For the text-containing cell, return its midpoint in [x, y] coordinate format. 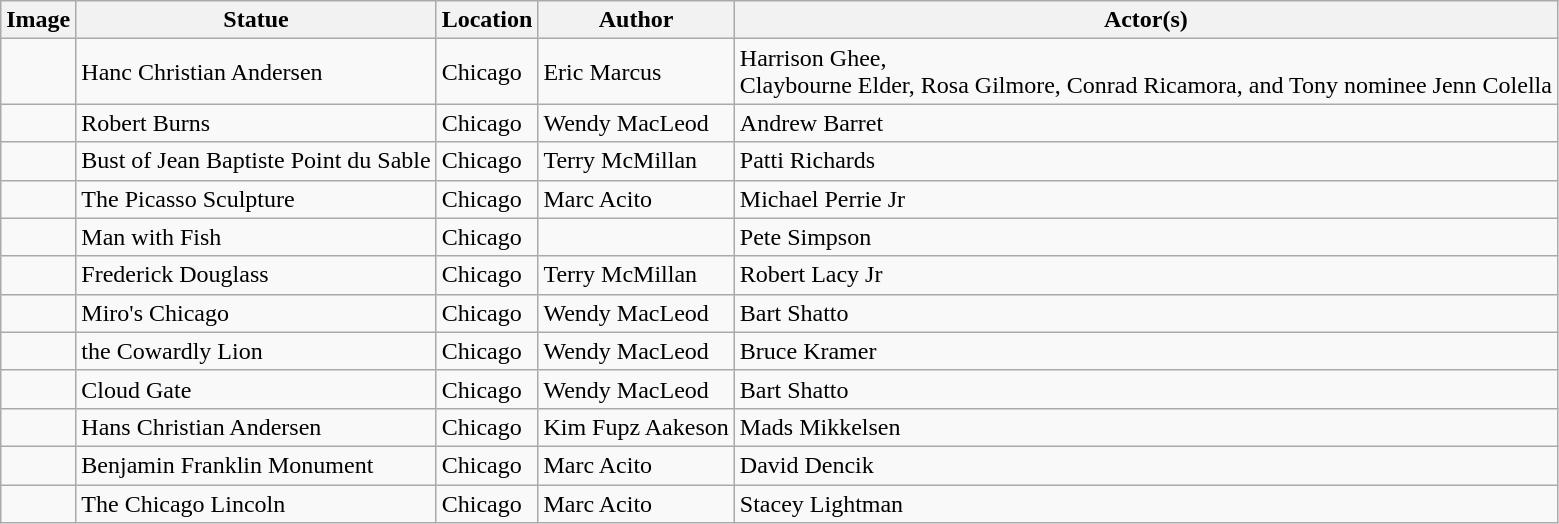
Author [636, 20]
The Chicago Lincoln [256, 503]
Patti Richards [1146, 161]
Stacey Lightman [1146, 503]
Hans Christian Andersen [256, 427]
Robert Burns [256, 123]
David Dencik [1146, 465]
Benjamin Franklin Monument [256, 465]
Robert Lacy Jr [1146, 275]
Bust of Jean Baptiste Point du Sable [256, 161]
Kim Fupz Aakeson [636, 427]
Michael Perrie Jr [1146, 199]
Cloud Gate [256, 389]
the Cowardly Lion [256, 351]
The Picasso Sculpture [256, 199]
Statue [256, 20]
Location [487, 20]
Miro's Chicago [256, 313]
Andrew Barret [1146, 123]
Harrison Ghee,Claybourne Elder, Rosa Gilmore, Conrad Ricamora, and Tony nominee Jenn Colella [1146, 72]
Pete Simpson [1146, 237]
Man with Fish [256, 237]
Bruce Kramer [1146, 351]
Mads Mikkelsen [1146, 427]
Actor(s) [1146, 20]
Hanc Christian Andersen [256, 72]
Image [38, 20]
Frederick Douglass [256, 275]
Eric Marcus [636, 72]
